Return the (x, y) coordinate for the center point of the cell that contains the specified text.  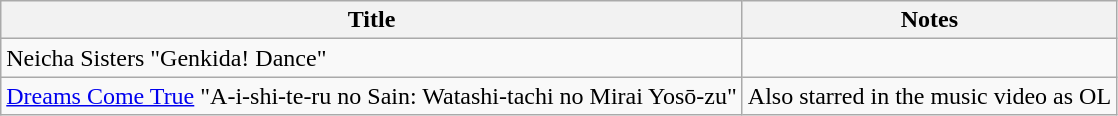
Also starred in the music video as OL (929, 96)
Dreams Come True "A-i-shi-te-ru no Sain: Watashi-tachi no Mirai Yosō-zu" (372, 96)
Notes (929, 20)
Title (372, 20)
Neicha Sisters "Genkida! Dance" (372, 58)
